Scan for the cell matching the given text and deliver its (X, Y) coordinate at center. 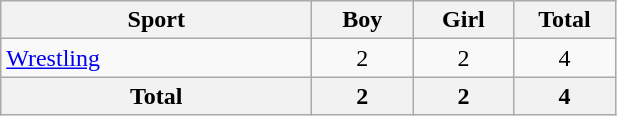
Wrestling (156, 58)
Sport (156, 20)
Boy (362, 20)
Girl (464, 20)
